Pinpoint the cell where the given text exists, returning its [X, Y] midpoint coordinate. 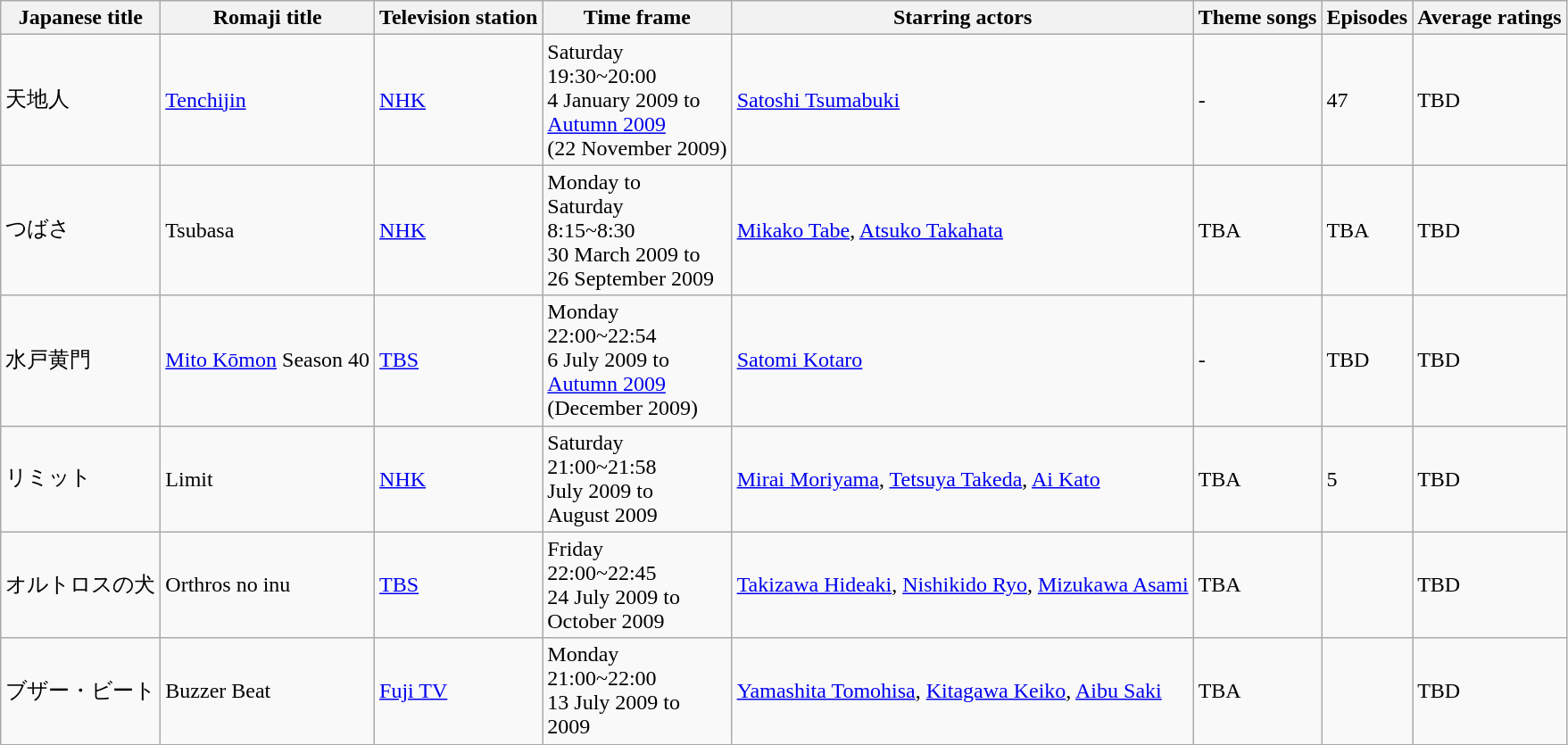
Saturday 19:30~20:004 January 2009 to Autumn 2009(22 November 2009) [637, 100]
Mikako Tabe, Atsuko Takahata [962, 230]
ブザー・ビート [80, 691]
Monday to Saturday 8:15~8:3030 March 2009 to 26 September 2009 [637, 230]
Monday 22:00~22:546 July 2009 to Autumn 2009(December 2009) [637, 360]
Time frame [637, 18]
Television station [459, 18]
Episodes [1367, 18]
オルトロスの犬 [80, 585]
Takizawa Hideaki, Nishikido Ryo, Mizukawa Asami [962, 585]
Orthros no inu [268, 585]
Fuji TV [459, 691]
Yamashita Tomohisa, Kitagawa Keiko, Aibu Saki [962, 691]
Monday 21:00~22:0013 July 2009 to 2009 [637, 691]
47 [1367, 100]
リミット [80, 478]
Japanese title [80, 18]
水戸黄門 [80, 360]
Romaji title [268, 18]
Satomi Kotaro [962, 360]
Mirai Moriyama, Tetsuya Takeda, Ai Kato [962, 478]
Limit [268, 478]
Average ratings [1490, 18]
Buzzer Beat [268, 691]
天地人 [80, 100]
Tenchijin [268, 100]
Saturday 21:00~21:58July 2009 to August 2009 [637, 478]
Friday 22:00~22:4524 July 2009 to October 2009 [637, 585]
Mito Kōmon Season 40 [268, 360]
Satoshi Tsumabuki [962, 100]
Tsubasa [268, 230]
つばさ [80, 230]
Theme songs [1257, 18]
5 [1367, 478]
Starring actors [962, 18]
